Extract the [X, Y] coordinate from the center of the cell holding the provided text.  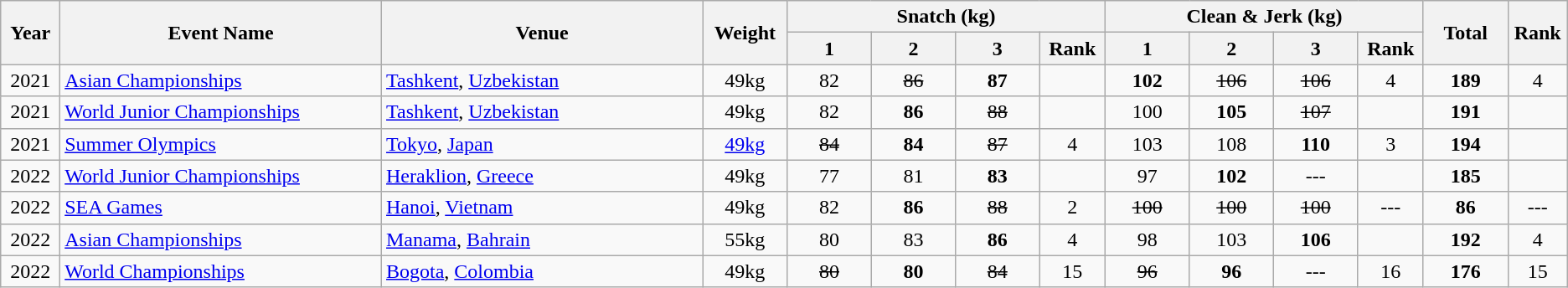
SEA Games [221, 208]
55kg [745, 239]
81 [913, 176]
Heraklion, Greece [541, 176]
World Championships [221, 271]
194 [1466, 144]
189 [1466, 80]
Hanoi, Vietnam [541, 208]
Manama, Bahrain [541, 239]
Venue [541, 33]
Summer Olympics [221, 144]
105 [1231, 112]
176 [1466, 271]
Year [30, 33]
110 [1315, 144]
Tokyo, Japan [541, 144]
77 [829, 176]
Bogota, Colombia [541, 271]
191 [1466, 112]
97 [1148, 176]
107 [1315, 112]
Weight [745, 33]
16 [1390, 271]
98 [1148, 239]
Event Name [221, 33]
185 [1466, 176]
Snatch (kg) [946, 17]
108 [1231, 144]
Clean & Jerk (kg) [1264, 17]
192 [1466, 239]
Total [1466, 33]
